Determine the (x, y) coordinate at the center of the cell enclosing the given text.  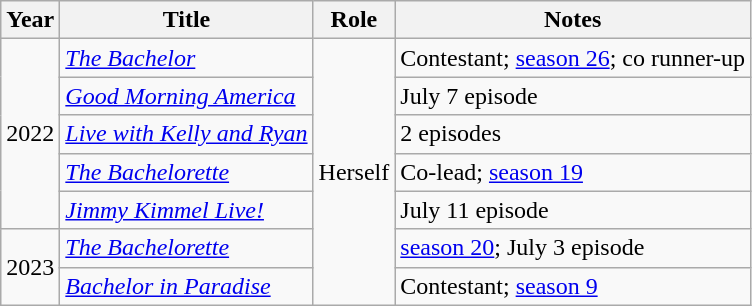
Title (186, 20)
Jimmy Kimmel Live! (186, 210)
July 11 episode (573, 210)
Live with Kelly and Ryan (186, 134)
2023 (30, 267)
Contestant; season 26; co runner-up (573, 58)
Co-lead; season 19 (573, 172)
Good Morning America (186, 96)
Herself (354, 172)
Role (354, 20)
Year (30, 20)
July 7 episode (573, 96)
Notes (573, 20)
2 episodes (573, 134)
2022 (30, 134)
Contestant; season 9 (573, 286)
season 20; July 3 episode (573, 248)
The Bachelor (186, 58)
Bachelor in Paradise (186, 286)
